Find where the given text appears and provide that cell's center as [X, Y] coordinate. 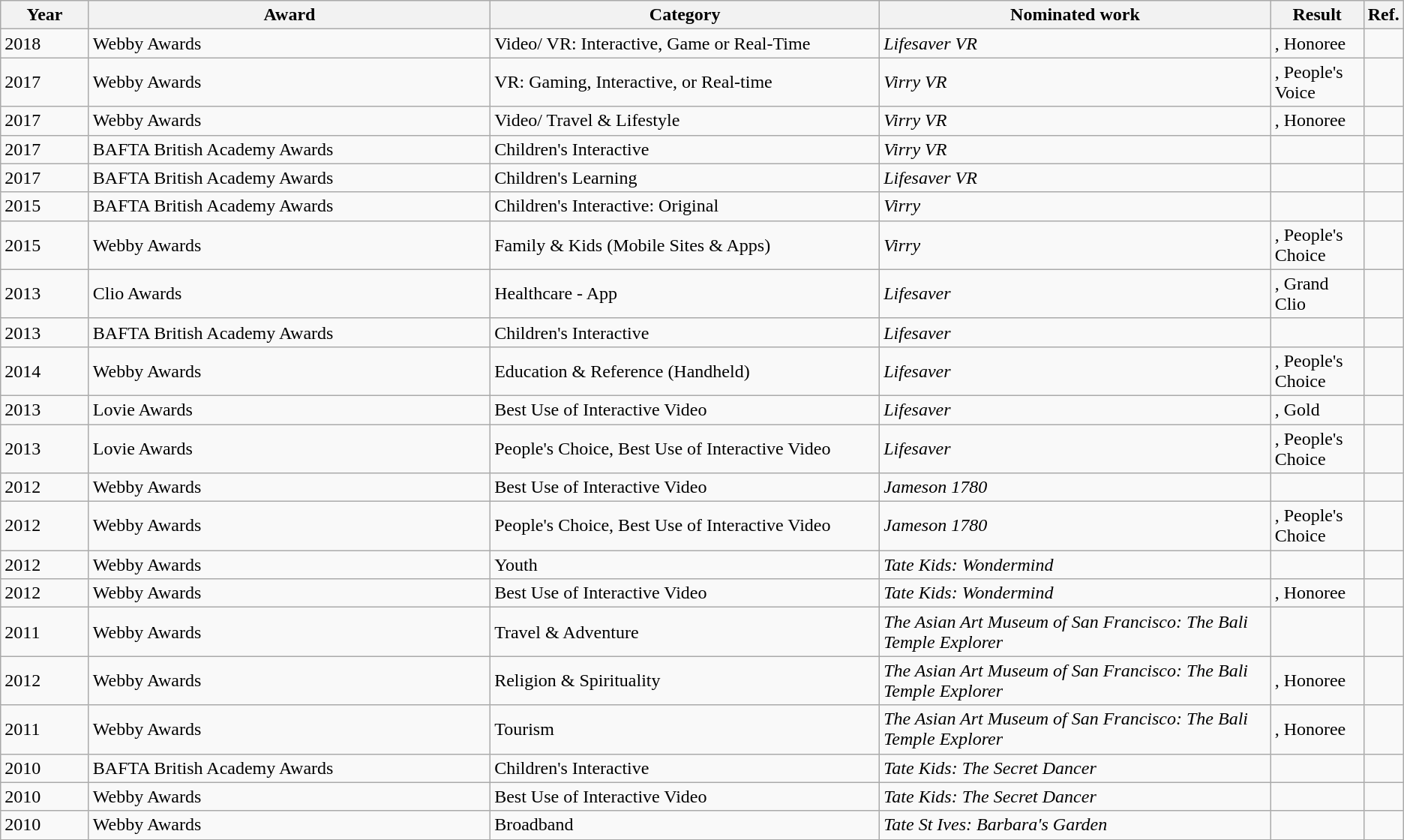
Family & Kids (Mobile Sites & Apps) [685, 244]
VR: Gaming, Interactive, or Real-time [685, 82]
Result [1317, 15]
Year [45, 15]
2018 [45, 43]
Broadband [685, 825]
Children's Interactive: Original [685, 206]
Children's Learning [685, 178]
Ref. [1383, 15]
Clio Awards [289, 294]
Youth [685, 565]
Nominated work [1075, 15]
, Gold [1317, 409]
Video/ VR: Interactive, Game or Real-Time [685, 43]
Healthcare - App [685, 294]
Category [685, 15]
Tate St Ives: Barbara's Garden [1075, 825]
, Grand Clio [1317, 294]
Award [289, 15]
Education & Reference (Handheld) [685, 370]
, People's Voice [1317, 82]
Tourism [685, 729]
Video/ Travel & Lifestyle [685, 121]
2014 [45, 370]
Travel & Adventure [685, 631]
Religion & Spirituality [685, 681]
